Pinpoint the cell where the given text exists, returning its (X, Y) midpoint coordinate. 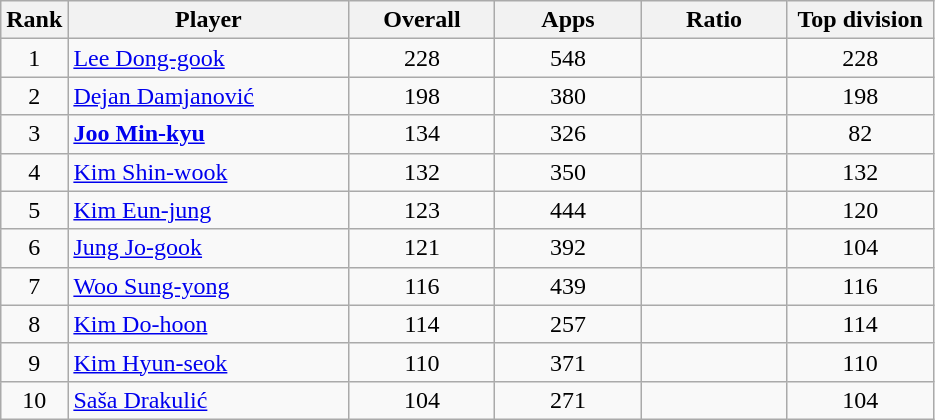
326 (568, 134)
Kim Shin-wook (208, 172)
380 (568, 96)
Kim Eun-jung (208, 210)
1 (34, 58)
Apps (568, 20)
120 (860, 210)
123 (422, 210)
350 (568, 172)
271 (568, 400)
134 (422, 134)
Rank (34, 20)
82 (860, 134)
392 (568, 248)
Player (208, 20)
10 (34, 400)
Lee Dong-gook (208, 58)
Jung Jo-gook (208, 248)
Kim Do-hoon (208, 324)
Top division (860, 20)
Kim Hyun-seok (208, 362)
121 (422, 248)
Saša Drakulić (208, 400)
4 (34, 172)
8 (34, 324)
9 (34, 362)
548 (568, 58)
Joo Min-kyu (208, 134)
6 (34, 248)
439 (568, 286)
Dejan Damjanović (208, 96)
2 (34, 96)
444 (568, 210)
3 (34, 134)
371 (568, 362)
5 (34, 210)
Ratio (714, 20)
Overall (422, 20)
Woo Sung-yong (208, 286)
257 (568, 324)
7 (34, 286)
